Output the [X, Y] coordinate of the center of the cell containing the given text.  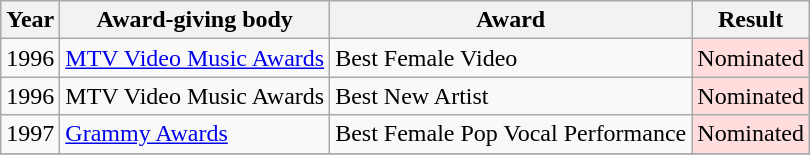
1997 [30, 134]
Year [30, 20]
Best Female Video [511, 58]
Grammy Awards [195, 134]
Award-giving body [195, 20]
Best New Artist [511, 96]
Best Female Pop Vocal Performance [511, 134]
Award [511, 20]
Result [751, 20]
